Identify which cell holds the provided text, then report its [X, Y] central coordinate. 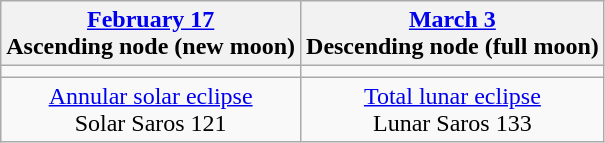
March 3Descending node (full moon) [453, 34]
Annular solar eclipseSolar Saros 121 [151, 110]
Total lunar eclipseLunar Saros 133 [453, 110]
February 17Ascending node (new moon) [151, 34]
